Locate the cell with the specified text and output its (x, y) center coordinate. 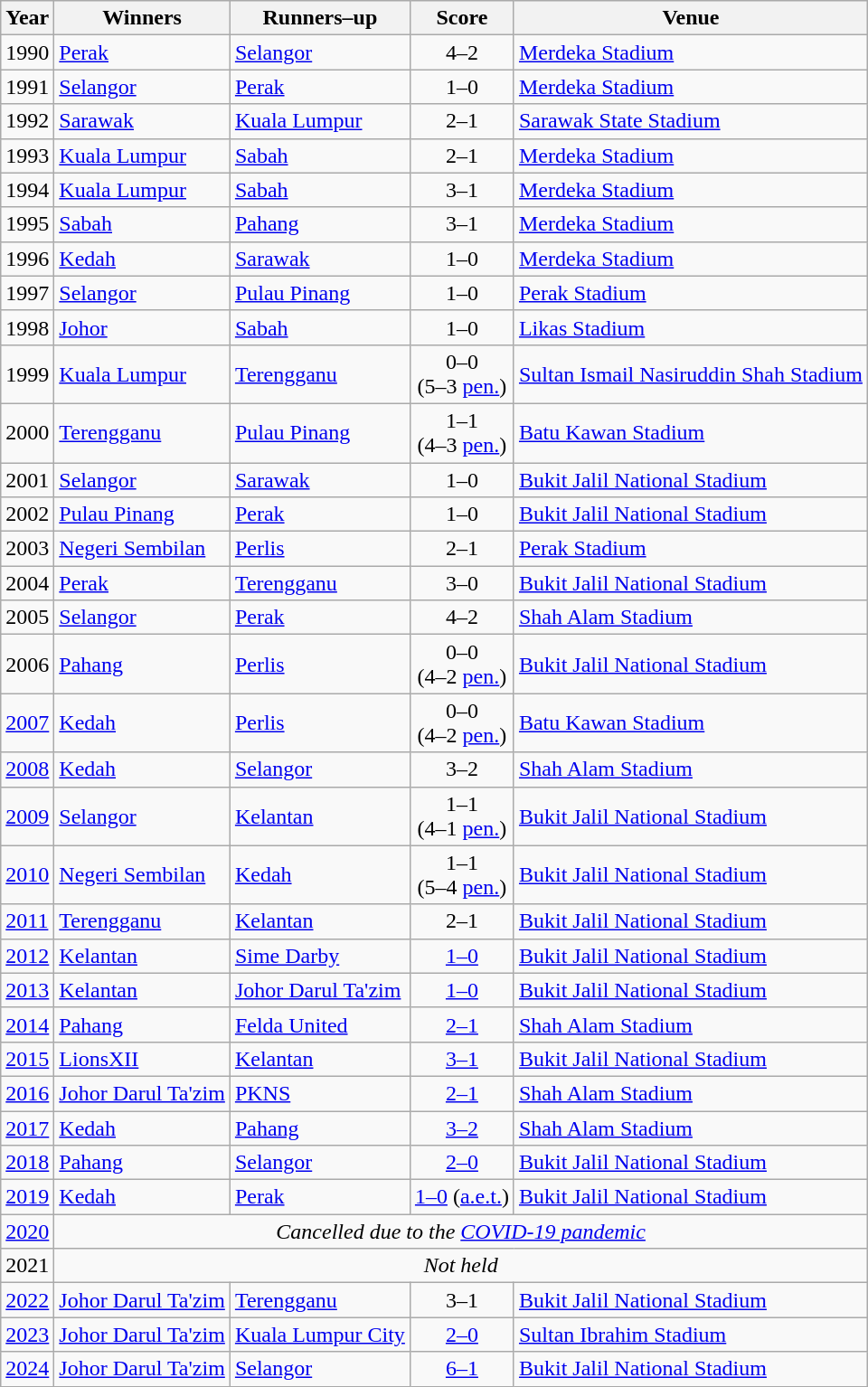
Sultan Ibrahim Stadium (691, 1335)
1991 (27, 87)
1995 (27, 224)
2023 (27, 1335)
Sarawak State Stadium (691, 121)
1992 (27, 121)
2024 (27, 1369)
1998 (27, 327)
2010 (27, 875)
2002 (27, 514)
2005 (27, 618)
1990 (27, 52)
2011 (27, 921)
LionsXII (143, 1059)
Felda United (320, 1024)
2015 (27, 1059)
Likas Stadium (691, 327)
2001 (27, 480)
2012 (27, 956)
2003 (27, 549)
PKNS (320, 1093)
2004 (27, 583)
2021 (27, 1266)
2022 (27, 1300)
1999 (27, 374)
0–0 (5–3 pen.) (461, 374)
1996 (27, 259)
2020 (27, 1231)
2019 (27, 1197)
2008 (27, 769)
Johor (143, 327)
2017 (27, 1128)
Cancelled due to the COVID-19 pandemic (461, 1231)
1–1 (4–3 pen.) (461, 432)
2013 (27, 990)
6–1 (461, 1369)
Winners (143, 18)
Not held (461, 1266)
1–1 (5–4 pen.) (461, 875)
2014 (27, 1024)
1–0 (a.e.t.) (461, 1197)
Runners–up (320, 18)
Sime Darby (320, 956)
1–1 (4–1 pen.) (461, 816)
Sultan Ismail Nasiruddin Shah Stadium (691, 374)
2009 (27, 816)
2018 (27, 1163)
Score (461, 18)
Year (27, 18)
Kuala Lumpur City (320, 1335)
1993 (27, 156)
3–0 (461, 583)
2016 (27, 1093)
2006 (27, 664)
1994 (27, 190)
2007 (27, 723)
2000 (27, 432)
Venue (691, 18)
1997 (27, 293)
